Capture the cell that displays the provided text and extract its [X, Y] central coordinate. 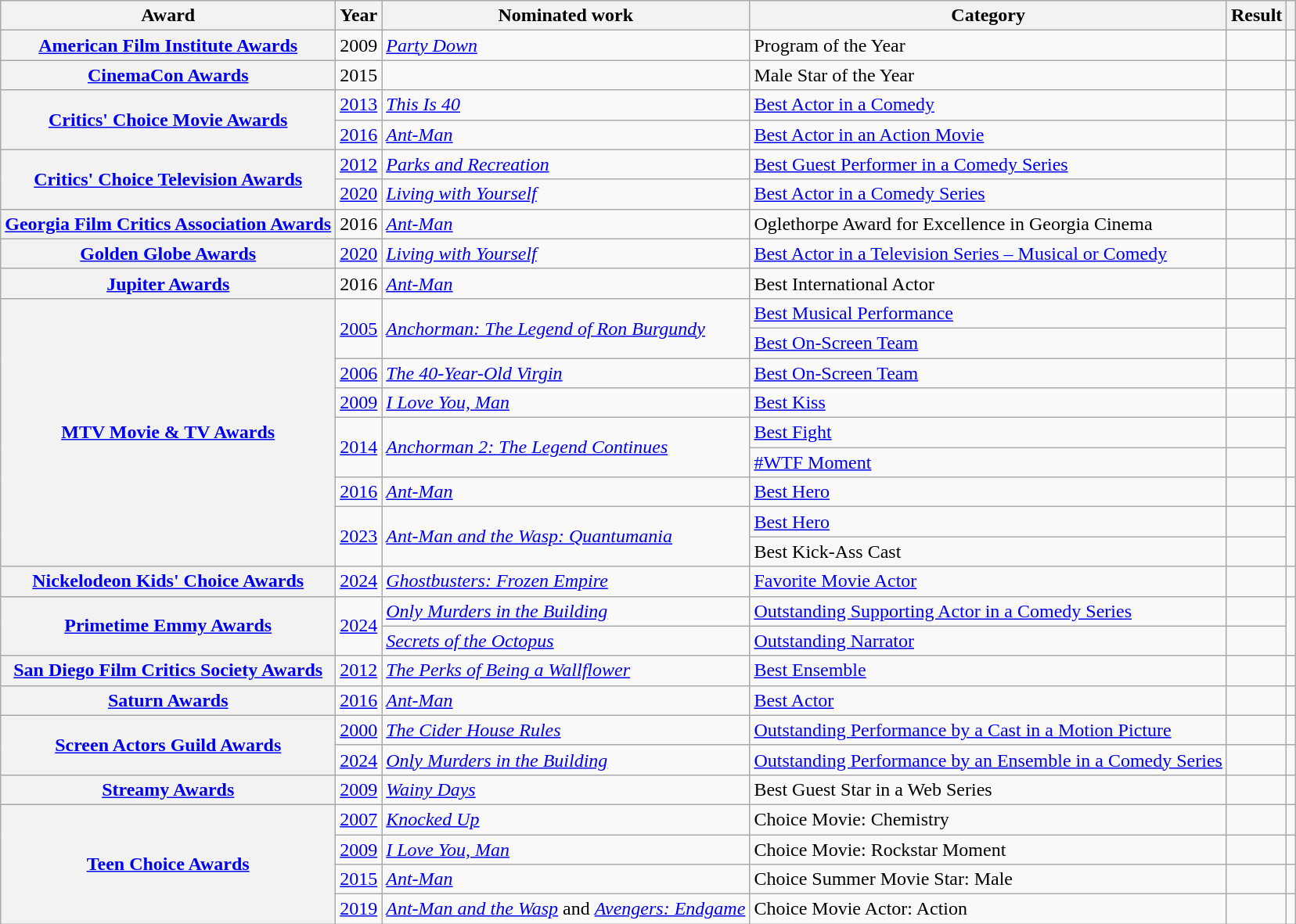
#WTF Moment [988, 462]
Ant-Man and the Wasp: Quantumania [566, 537]
2013 [358, 105]
Choice Movie: Rockstar Moment [988, 849]
Best International Actor [988, 283]
Outstanding Narrator [988, 641]
Best Ensemble [988, 671]
San Diego Film Critics Society Awards [168, 671]
Ghostbusters: Frozen Empire [566, 581]
Anchorman: The Legend of Ron Burgundy [566, 328]
Teen Choice Awards [168, 864]
Anchorman 2: The Legend Continues [566, 448]
2014 [358, 448]
Secrets of the Octopus [566, 641]
Critics' Choice Television Awards [168, 179]
Best Kiss [988, 403]
Best Musical Performance [988, 313]
Best Actor in a Television Series – Musical or Comedy [988, 253]
Party Down [566, 45]
CinemaCon Awards [168, 75]
Parks and Recreation [566, 164]
2006 [358, 373]
Award [168, 16]
This Is 40 [566, 105]
Nickelodeon Kids' Choice Awards [168, 581]
Outstanding Performance by a Cast in a Motion Picture [988, 730]
Saturn Awards [168, 700]
Result [1256, 16]
Screen Actors Guild Awards [168, 745]
Program of the Year [988, 45]
Choice Summer Movie Star: Male [988, 879]
The Perks of Being a Wallflower [566, 671]
Streamy Awards [168, 789]
Choice Movie: Chemistry [988, 819]
Choice Movie Actor: Action [988, 909]
Knocked Up [566, 819]
MTV Movie & TV Awards [168, 432]
Outstanding Performance by an Ensemble in a Comedy Series [988, 760]
2005 [358, 328]
American Film Institute Awards [168, 45]
Outstanding Supporting Actor in a Comedy Series [988, 611]
Best Actor in a Comedy Series [988, 194]
Wainy Days [566, 789]
Ant-Man and the Wasp and Avengers: Endgame [566, 909]
Golden Globe Awards [168, 253]
Favorite Movie Actor [988, 581]
Best Kick-Ass Cast [988, 552]
Best Guest Performer in a Comedy Series [988, 164]
2007 [358, 819]
Best Actor in a Comedy [988, 105]
Jupiter Awards [168, 283]
Year [358, 16]
Best Actor in an Action Movie [988, 135]
Primetime Emmy Awards [168, 626]
The Cider House Rules [566, 730]
2000 [358, 730]
Critics' Choice Movie Awards [168, 120]
Georgia Film Critics Association Awards [168, 224]
Best Guest Star in a Web Series [988, 789]
Best Actor [988, 700]
The 40-Year-Old Virgin [566, 373]
Category [988, 16]
2019 [358, 909]
Nominated work [566, 16]
Male Star of the Year [988, 75]
Best Fight [988, 433]
2023 [358, 537]
Oglethorpe Award for Excellence in Georgia Cinema [988, 224]
